Detect which cell encompasses the target text, then output its [X, Y] center coordinate. 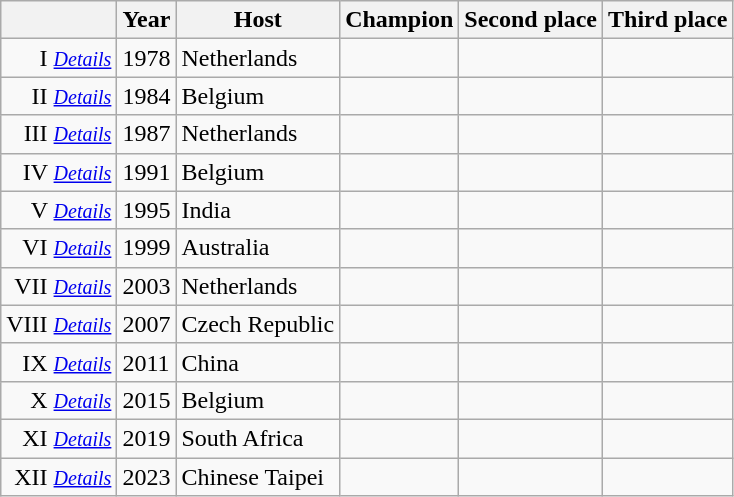
Chinese Taipei [258, 477]
1984 [146, 96]
2003 [146, 286]
Third place [668, 20]
XI Details [59, 438]
IX Details [59, 362]
Czech Republic [258, 324]
III Details [59, 134]
South Africa [258, 438]
IV Details [59, 172]
Champion [400, 20]
2015 [146, 400]
Year [146, 20]
2019 [146, 438]
II Details [59, 96]
1995 [146, 210]
2007 [146, 324]
VI Details [59, 248]
XII Details [59, 477]
India [258, 210]
2011 [146, 362]
China [258, 362]
I Details [59, 58]
X Details [59, 400]
1978 [146, 58]
VIII Details [59, 324]
1987 [146, 134]
VII Details [59, 286]
Host [258, 20]
1991 [146, 172]
V Details [59, 210]
Second place [531, 20]
2023 [146, 477]
1999 [146, 248]
Australia [258, 248]
